Provide the [x, y] coordinate of the cell's center where the given text is located.  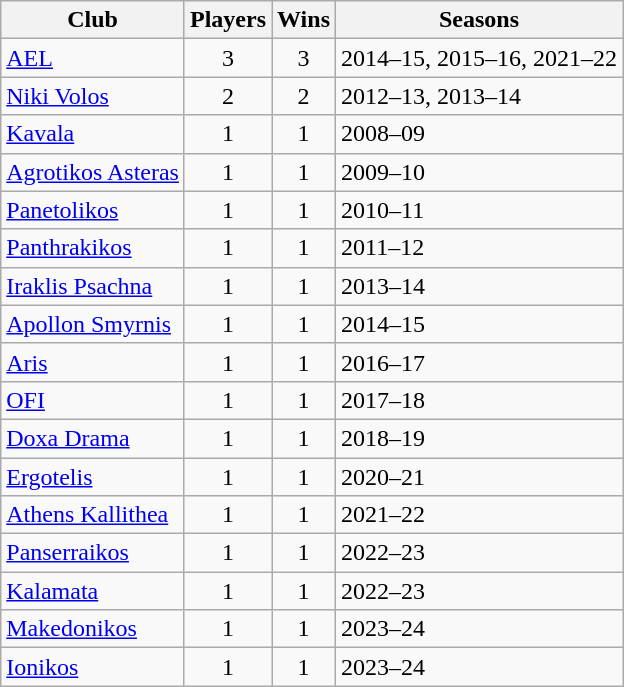
Ionikos [93, 667]
Seasons [480, 20]
Players [228, 20]
2008–09 [480, 134]
2010–11 [480, 210]
Athens Kallithea [93, 515]
Doxa Drama [93, 438]
Niki Volos [93, 96]
Kalamata [93, 591]
Agrotikos Asteras [93, 172]
2011–12 [480, 248]
Makedonikos [93, 629]
Panserraikos [93, 553]
Club [93, 20]
Ergotelis [93, 477]
2021–22 [480, 515]
2018–19 [480, 438]
Wins [304, 20]
2017–18 [480, 400]
2016–17 [480, 362]
Aris [93, 362]
Panetolikos [93, 210]
Panthrakikos [93, 248]
2012–13, 2013–14 [480, 96]
AEL [93, 58]
2014–15 [480, 324]
2014–15, 2015–16, 2021–22 [480, 58]
Kavala [93, 134]
Iraklis Psachna [93, 286]
2020–21 [480, 477]
OFI [93, 400]
2013–14 [480, 286]
Apollon Smyrnis [93, 324]
2009–10 [480, 172]
